Return the [x, y] coordinate for the center point of the cell that contains the specified text.  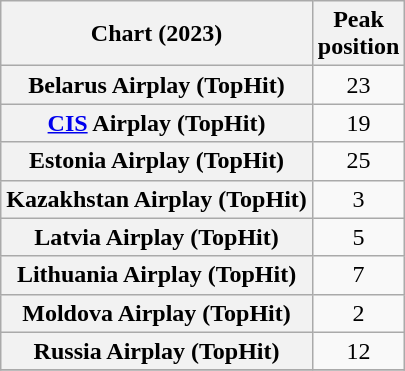
2 [358, 313]
Estonia Airplay (TopHit) [157, 161]
Moldova Airplay (TopHit) [157, 313]
CIS Airplay (TopHit) [157, 123]
19 [358, 123]
Russia Airplay (TopHit) [157, 351]
3 [358, 199]
Kazakhstan Airplay (TopHit) [157, 199]
Belarus Airplay (TopHit) [157, 85]
23 [358, 85]
7 [358, 275]
5 [358, 237]
12 [358, 351]
Peakposition [358, 34]
Latvia Airplay (TopHit) [157, 237]
Lithuania Airplay (TopHit) [157, 275]
Chart (2023) [157, 34]
25 [358, 161]
